Pinpoint the cell where the given text exists, returning its (x, y) midpoint coordinate. 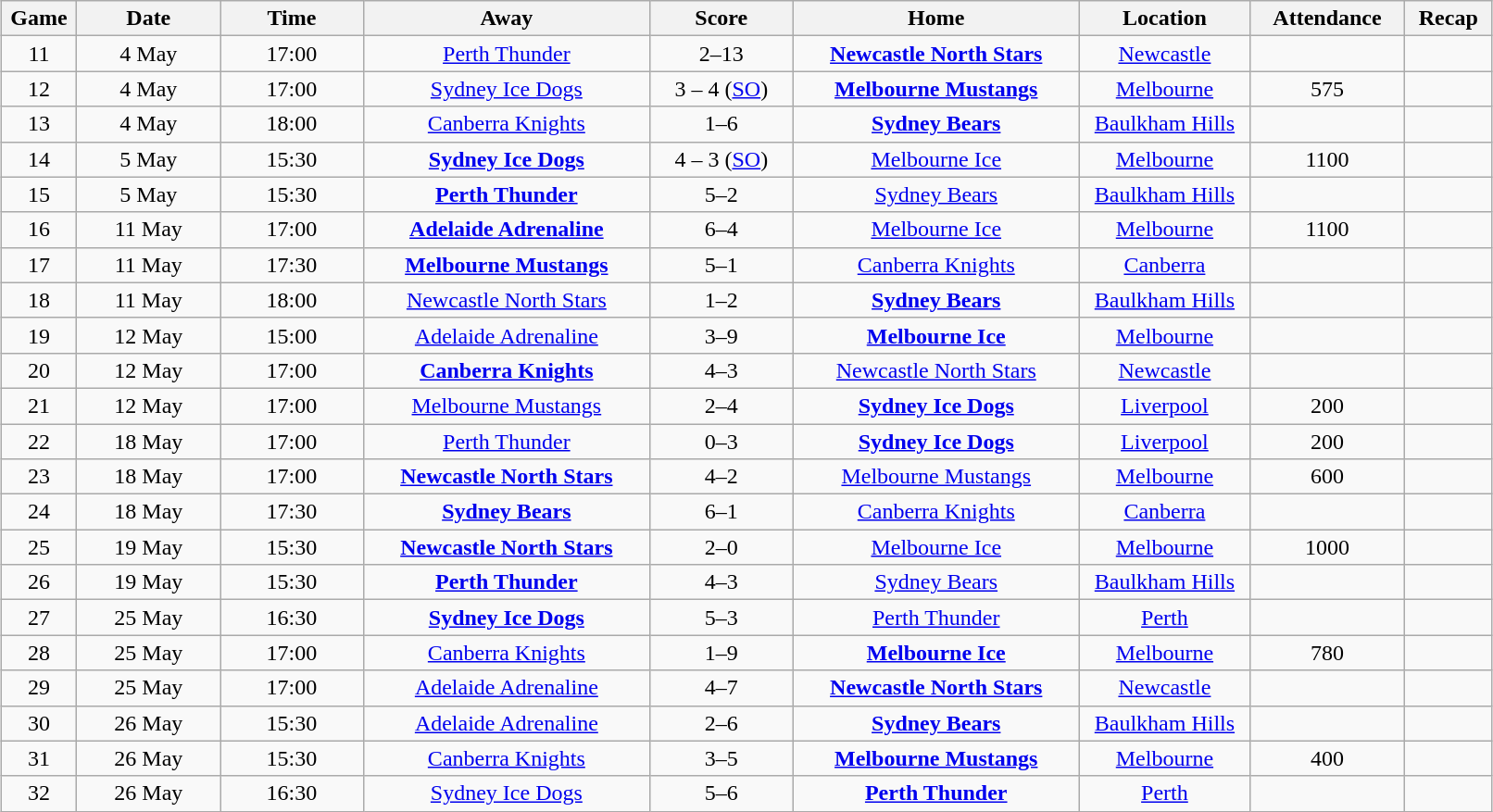
Score (721, 19)
Away (506, 19)
4 – 3 (SO) (721, 159)
1000 (1326, 547)
3 – 4 (SO) (721, 89)
20 (39, 370)
Location (1164, 19)
Game (39, 19)
32 (39, 793)
5–6 (721, 793)
3–9 (721, 335)
18 (39, 300)
2–6 (721, 723)
2–4 (721, 406)
5–3 (721, 618)
19 (39, 335)
4–7 (721, 688)
3–5 (721, 758)
30 (39, 723)
400 (1326, 758)
26 (39, 582)
11 (39, 54)
16 (39, 230)
15:00 (293, 335)
780 (1326, 653)
13 (39, 124)
21 (39, 406)
17 (39, 265)
Date (148, 19)
29 (39, 688)
1–9 (721, 653)
28 (39, 653)
6–4 (721, 230)
575 (1326, 89)
12 (39, 89)
Time (293, 19)
0–3 (721, 442)
2–0 (721, 547)
24 (39, 512)
2–13 (721, 54)
Home (935, 19)
1–6 (721, 124)
1–2 (721, 300)
Recap (1449, 19)
27 (39, 618)
25 (39, 547)
15 (39, 194)
Attendance (1326, 19)
31 (39, 758)
600 (1326, 477)
14 (39, 159)
22 (39, 442)
6–1 (721, 512)
23 (39, 477)
5–1 (721, 265)
4–2 (721, 477)
5–2 (721, 194)
